Pinpoint the cell where the given text exists, returning its [x, y] midpoint coordinate. 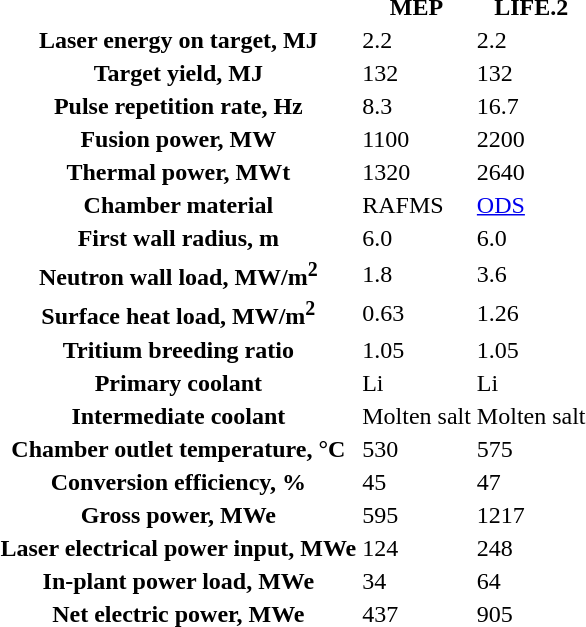
45 [417, 482]
6.0 [417, 238]
Li [417, 383]
132 [417, 73]
124 [417, 548]
Molten salt [417, 416]
34 [417, 581]
RAFMS [417, 205]
8.3 [417, 106]
530 [417, 449]
2.2 [417, 40]
595 [417, 515]
1100 [417, 139]
1.05 [417, 350]
1320 [417, 172]
0.63 [417, 313]
1.8 [417, 274]
